From the cell containing the given text, extract its center point as (x, y) coordinate. 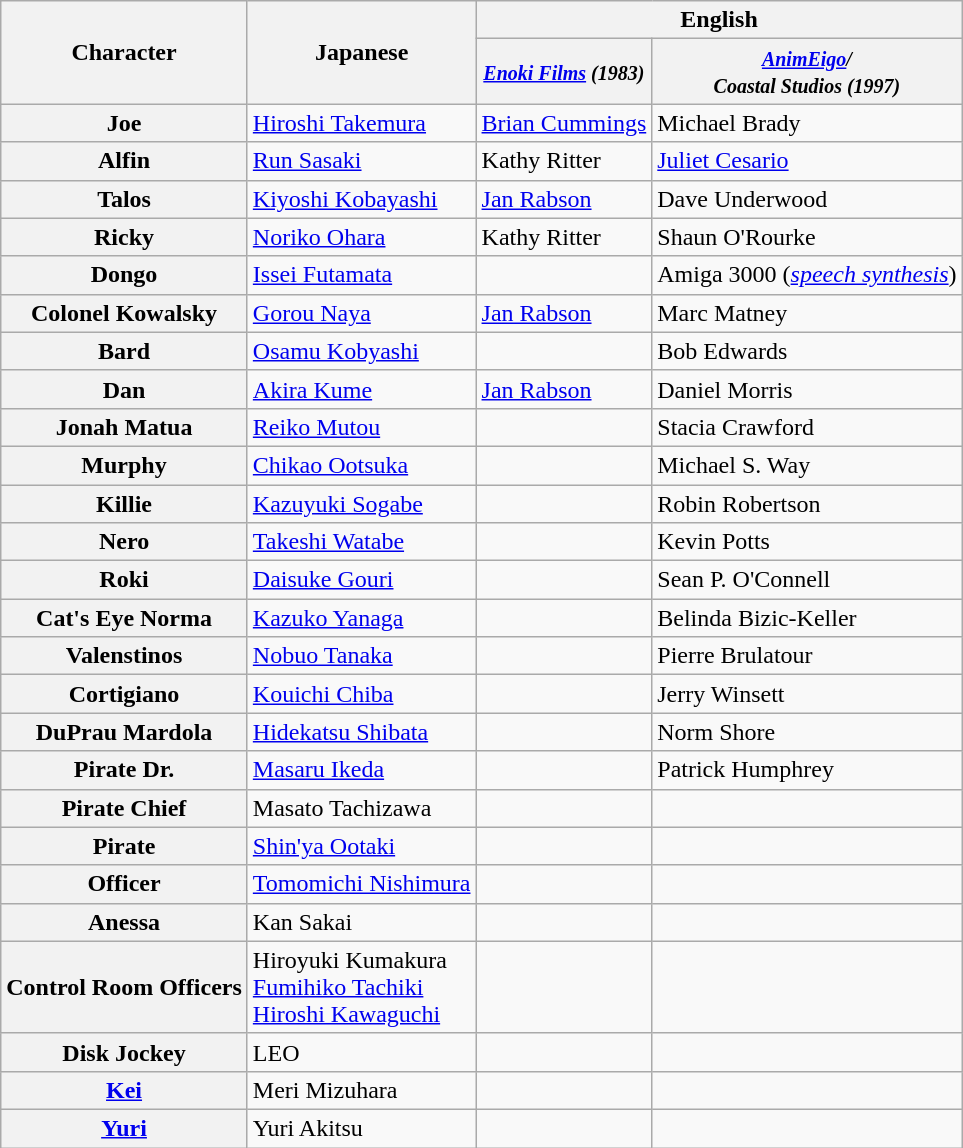
Patrick Humphrey (807, 770)
Akira Kume (362, 389)
Reiko Mutou (362, 427)
Kevin Potts (807, 542)
Dongo (124, 275)
Issei Futamata (362, 275)
Pirate Chief (124, 808)
Pirate (124, 846)
Michael S. Way (807, 465)
Gorou Naya (362, 313)
Robin Robertson (807, 503)
Bob Edwards (807, 351)
Jonah Matua (124, 427)
Valenstinos (124, 656)
Takeshi Watabe (362, 542)
Cortigiano (124, 694)
Ricky (124, 237)
Dan (124, 389)
Meri Mizuhara (362, 1090)
Hiroyuki KumakuraFumihiko TachikiHiroshi Kawaguchi (362, 987)
Hidekatsu Shibata (362, 732)
Jerry Winsett (807, 694)
Osamu Kobyashi (362, 351)
Noriko Ohara (362, 237)
Daisuke Gouri (362, 580)
Anessa (124, 922)
Amiga 3000 (speech synthesis) (807, 275)
Shaun O'Rourke (807, 237)
Stacia Crawford (807, 427)
DuPrau Mardola (124, 732)
Kouichi Chiba (362, 694)
Juliet Cesario (807, 161)
Murphy (124, 465)
Alfin (124, 161)
Talos (124, 199)
Pirate Dr. (124, 770)
Belinda Bizic-Keller (807, 618)
Shin'ya Ootaki (362, 846)
Kei (124, 1090)
Joe (124, 123)
Enoki Films (1983) (564, 72)
Nero (124, 542)
Brian Cummings (564, 123)
Officer (124, 884)
AnimEigo/Coastal Studios (1997) (807, 72)
Killie (124, 503)
Norm Shore (807, 732)
Japanese (362, 52)
Nobuo Tanaka (362, 656)
LEO (362, 1052)
English (719, 20)
Pierre Brulatour (807, 656)
Bard (124, 351)
Kan Sakai (362, 922)
Run Sasaki (362, 161)
Roki (124, 580)
Yuri Akitsu (362, 1128)
Daniel Morris (807, 389)
Marc Matney (807, 313)
Cat's Eye Norma (124, 618)
Kazuyuki Sogabe (362, 503)
Control Room Officers (124, 987)
Sean P. O'Connell (807, 580)
Colonel Kowalsky (124, 313)
Masaru Ikeda (362, 770)
Kiyoshi Kobayashi (362, 199)
Disk Jockey (124, 1052)
Hiroshi Takemura (362, 123)
Character (124, 52)
Michael Brady (807, 123)
Tomomichi Nishimura (362, 884)
Chikao Ootsuka (362, 465)
Yuri (124, 1128)
Kazuko Yanaga (362, 618)
Dave Underwood (807, 199)
Masato Tachizawa (362, 808)
